Search for the cell housing the specified text and yield its [X, Y] center coordinate. 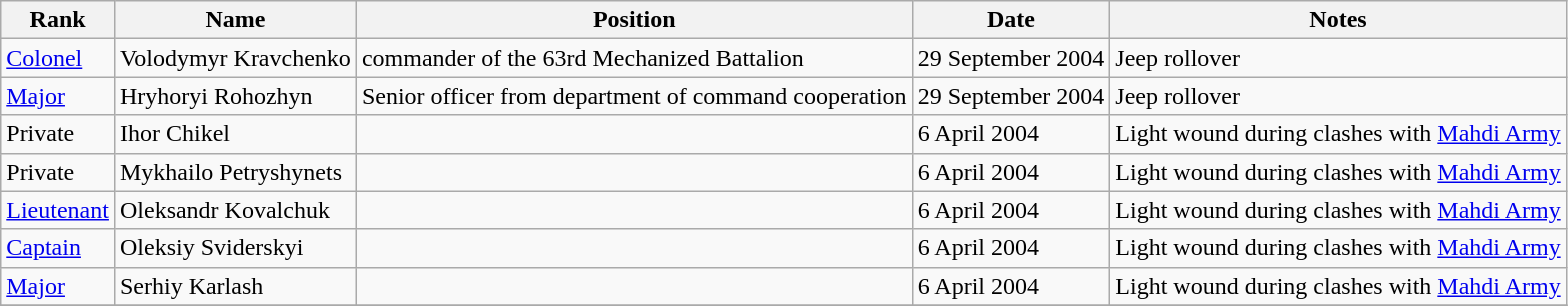
Volodymyr Kravchenko [235, 58]
Date [1011, 20]
Hryhoryi Rohozhyn [235, 96]
Serhiy Karlash [235, 286]
Senior officer from department of command cooperation [634, 96]
Mykhailo Petryshynets [235, 172]
Colonel [58, 58]
Ihor Chikel [235, 134]
Name [235, 20]
Position [634, 20]
Lieutenant [58, 210]
Rank [58, 20]
Captain [58, 248]
Oleksandr Kovalchuk [235, 210]
Oleksiy Sviderskyi [235, 248]
commander of the 63rd Mechanized Battalion [634, 58]
Notes [1338, 20]
